Provide the (x, y) coordinate of the cell's center where the given text is located.  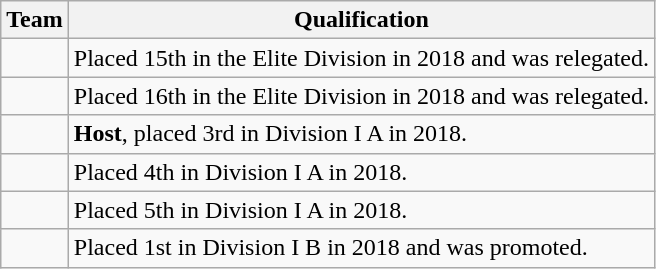
Placed 5th in Division I A in 2018. (361, 210)
Placed 1st in Division I B in 2018 and was promoted. (361, 248)
Host, placed 3rd in Division I A in 2018. (361, 134)
Placed 16th in the Elite Division in 2018 and was relegated. (361, 96)
Team (35, 20)
Qualification (361, 20)
Placed 4th in Division I A in 2018. (361, 172)
Placed 15th in the Elite Division in 2018 and was relegated. (361, 58)
